Extract the (X, Y) coordinate from the center of the cell holding the provided text.  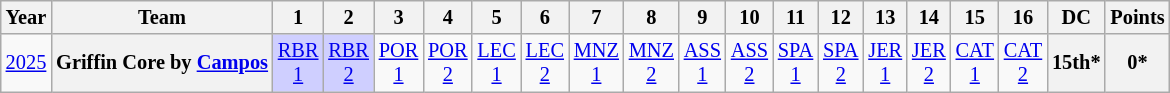
3 (398, 17)
JER1 (885, 63)
SPA2 (840, 63)
16 (1023, 17)
15 (975, 17)
4 (448, 17)
7 (596, 17)
CAT2 (1023, 63)
Points (1137, 17)
Year (26, 17)
RBR1 (298, 63)
13 (885, 17)
LEC1 (496, 63)
0* (1137, 63)
10 (750, 17)
ASS1 (702, 63)
15th* (1076, 63)
1 (298, 17)
LEC2 (545, 63)
6 (545, 17)
Griffin Core by Campos (162, 63)
POR1 (398, 63)
11 (796, 17)
MNZ2 (652, 63)
RBR2 (348, 63)
POR2 (448, 63)
12 (840, 17)
DC (1076, 17)
5 (496, 17)
MNZ1 (596, 63)
9 (702, 17)
14 (929, 17)
SPA1 (796, 63)
Team (162, 17)
ASS2 (750, 63)
CAT1 (975, 63)
8 (652, 17)
JER2 (929, 63)
2025 (26, 63)
2 (348, 17)
